For the text-containing cell, return its midpoint in (X, Y) coordinate format. 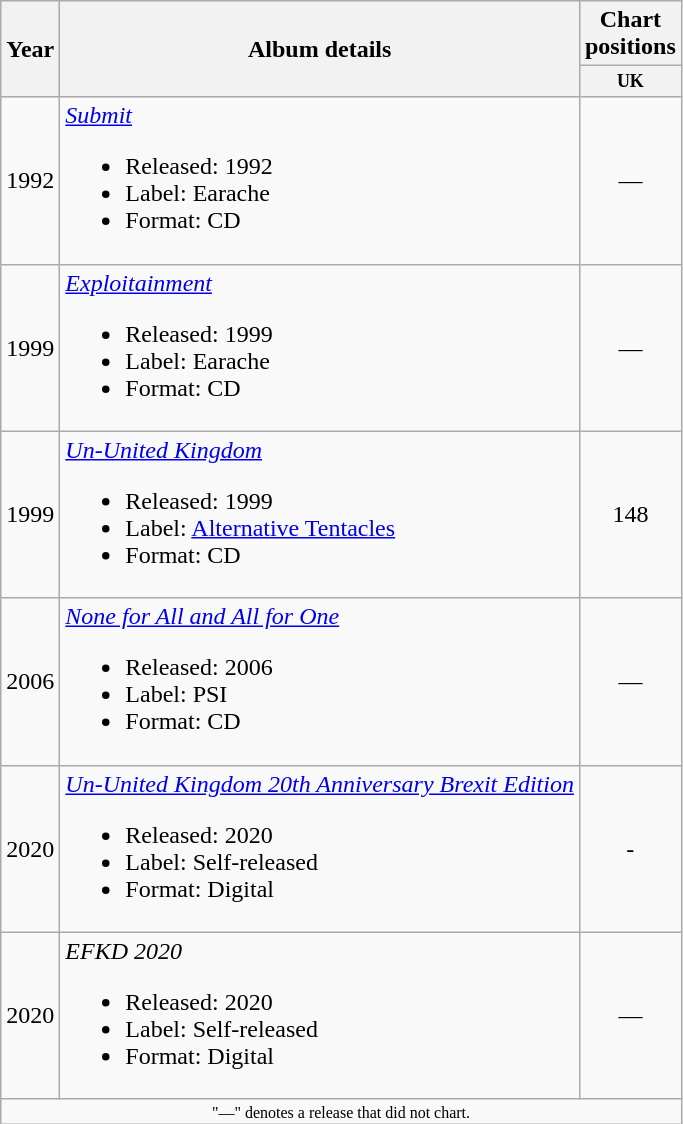
EFKD 2020Released: 2020Label: Self-releasedFormat: Digital (320, 1016)
148 (630, 514)
Album details (320, 49)
Un-United KingdomReleased: 1999Label: Alternative TentaclesFormat: CD (320, 514)
None for All and All for OneReleased: 2006Label: PSIFormat: CD (320, 682)
Year (30, 49)
2006 (30, 682)
1992 (30, 180)
- (630, 848)
Chart positions (630, 34)
"—" denotes a release that did not chart. (342, 1111)
Un-United Kingdom 20th Anniversary Brexit EditionReleased: 2020Label: Self-releasedFormat: Digital (320, 848)
UK (630, 82)
ExploitainmentReleased: 1999Label: EaracheFormat: CD (320, 348)
SubmitReleased: 1992Label: EaracheFormat: CD (320, 180)
